Capture the cell that displays the provided text and extract its (x, y) central coordinate. 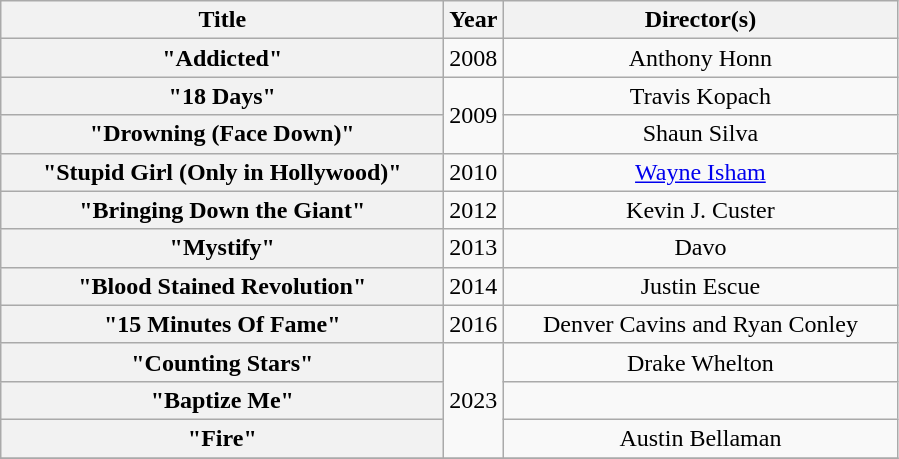
2023 (474, 400)
"Addicted" (222, 58)
"Mystify" (222, 248)
Kevin J. Custer (700, 210)
"Fire" (222, 438)
Travis Kopach (700, 96)
2012 (474, 210)
Anthony Honn (700, 58)
2014 (474, 286)
2010 (474, 172)
"Stupid Girl (Only in Hollywood)" (222, 172)
2009 (474, 115)
"18 Days" (222, 96)
Title (222, 20)
Year (474, 20)
"Baptize Me" (222, 400)
Austin Bellaman (700, 438)
2016 (474, 324)
Denver Cavins and Ryan Conley (700, 324)
"Bringing Down the Giant" (222, 210)
Davo (700, 248)
Director(s) (700, 20)
2013 (474, 248)
Drake Whelton (700, 362)
Wayne Isham (700, 172)
2008 (474, 58)
"Counting Stars" (222, 362)
"Blood Stained Revolution" (222, 286)
"Drowning (Face Down)" (222, 134)
Justin Escue (700, 286)
Shaun Silva (700, 134)
"15 Minutes Of Fame" (222, 324)
